Return the [X, Y] coordinate for the center point of the cell that contains the specified text.  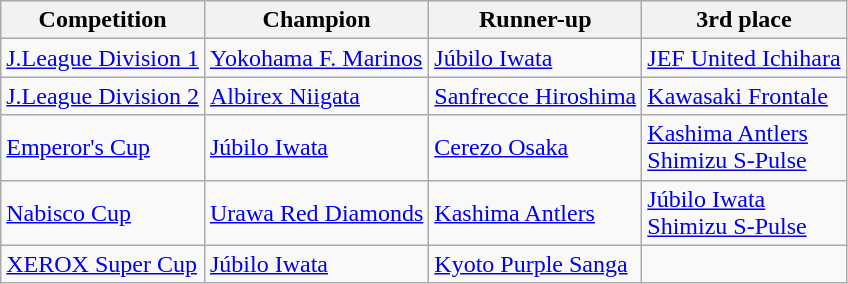
Kashima AntlersShimizu S-Pulse [744, 148]
Cerezo Osaka [536, 148]
Kyoto Purple Sanga [536, 264]
XEROX Super Cup [103, 264]
JEF United Ichihara [744, 58]
Kashima Antlers [536, 212]
Albirex Niigata [316, 96]
Yokohama F. Marinos [316, 58]
Champion [316, 20]
Emperor's Cup [103, 148]
Sanfrecce Hiroshima [536, 96]
J.League Division 1 [103, 58]
3rd place [744, 20]
J.League Division 2 [103, 96]
Competition [103, 20]
Runner-up [536, 20]
Júbilo IwataShimizu S-Pulse [744, 212]
Kawasaki Frontale [744, 96]
Nabisco Cup [103, 212]
Urawa Red Diamonds [316, 212]
